Pinpoint the cell where the given text exists, returning its (x, y) midpoint coordinate. 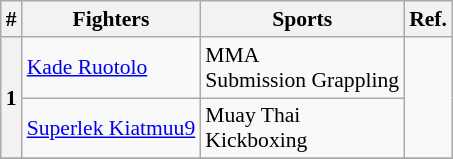
Muay Thai Kickboxing (302, 128)
Fighters (112, 19)
# (12, 19)
Ref. (428, 19)
Kade Ruotolo (112, 68)
1 (12, 98)
Sports (302, 19)
MMA Submission Grappling (302, 68)
Superlek Kiatmuu9 (112, 128)
